Extract the [x, y] coordinate from the center of the cell holding the provided text.  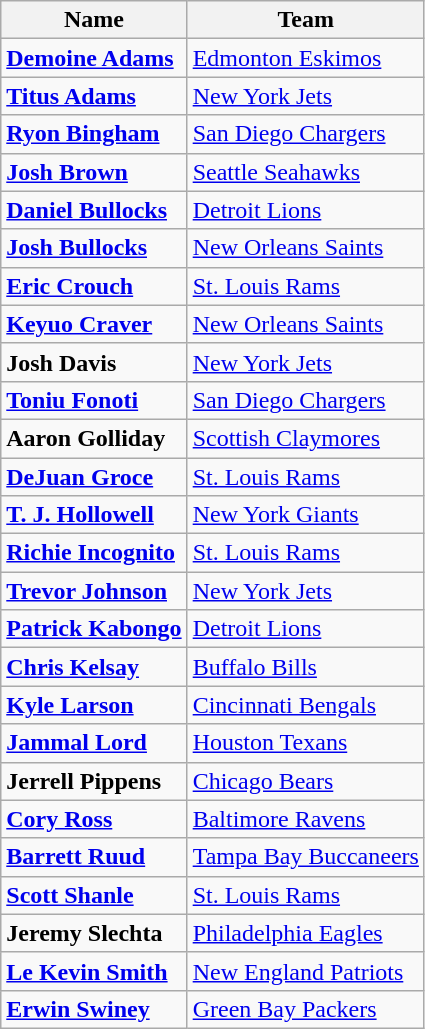
Barrett Ruud [94, 857]
Name [94, 20]
Houston Texans [306, 743]
Josh Bullocks [94, 248]
Erwin Swiney [94, 1009]
Richie Incognito [94, 553]
Demoine Adams [94, 58]
Green Bay Packers [306, 1009]
Josh Davis [94, 362]
Tampa Bay Buccaneers [306, 857]
Patrick Kabongo [94, 629]
Philadelphia Eagles [306, 933]
Toniu Fonoti [94, 400]
Le Kevin Smith [94, 971]
Jammal Lord [94, 743]
Chicago Bears [306, 781]
Trevor Johnson [94, 591]
Jerrell Pippens [94, 781]
Seattle Seahawks [306, 172]
Cincinnati Bengals [306, 705]
T. J. Hollowell [94, 515]
Scottish Claymores [306, 438]
Josh Brown [94, 172]
Chris Kelsay [94, 667]
Baltimore Ravens [306, 819]
Jeremy Slechta [94, 933]
Edmonton Eskimos [306, 58]
Kyle Larson [94, 705]
Scott Shanle [94, 895]
DeJuan Groce [94, 477]
Eric Crouch [94, 286]
Cory Ross [94, 819]
Buffalo Bills [306, 667]
Ryon Bingham [94, 134]
Team [306, 20]
New York Giants [306, 515]
New England Patriots [306, 971]
Aaron Golliday [94, 438]
Keyuo Craver [94, 324]
Titus Adams [94, 96]
Daniel Bullocks [94, 210]
